Provide the [X, Y] coordinate of the cell's center where the given text is located.  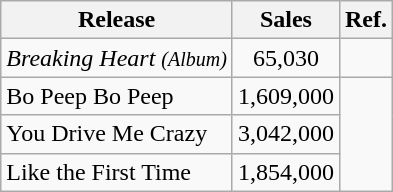
1,609,000 [286, 96]
3,042,000 [286, 134]
1,854,000 [286, 172]
You Drive Me Crazy [117, 134]
Breaking Heart (Album) [117, 58]
Bo Peep Bo Peep [117, 96]
Release [117, 20]
65,030 [286, 58]
Ref. [366, 20]
Like the First Time [117, 172]
Sales [286, 20]
